From the cell containing the given text, extract its center point as (X, Y) coordinate. 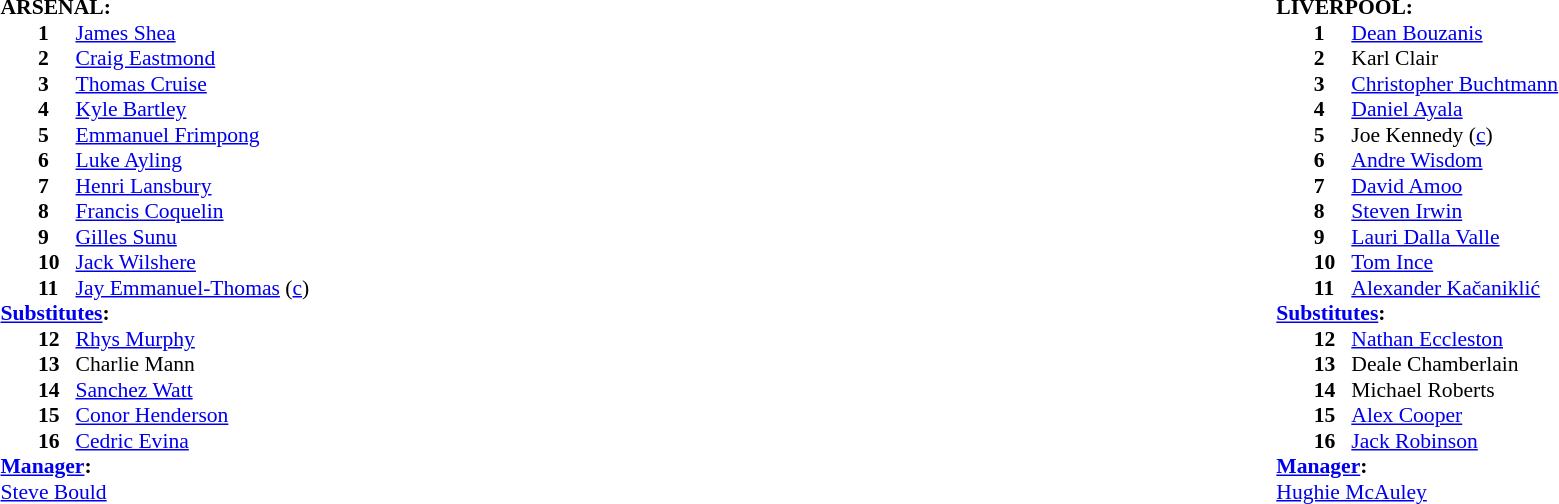
Sanchez Watt (193, 390)
Jay Emmanuel-Thomas (c) (193, 288)
James Shea (193, 33)
Daniel Ayala (1454, 109)
Emmanuel Frimpong (193, 135)
Joe Kennedy (c) (1454, 135)
Alexander Kačaniklić (1454, 288)
Francis Coquelin (193, 211)
Karl Clair (1454, 59)
Jack Wilshere (193, 263)
Charlie Mann (193, 365)
Christopher Buchtmann (1454, 84)
Cedric Evina (193, 441)
Nathan Eccleston (1454, 339)
Conor Henderson (193, 415)
Rhys Murphy (193, 339)
Lauri Dalla Valle (1454, 237)
Thomas Cruise (193, 84)
Craig Eastmond (193, 59)
David Amoo (1454, 186)
Deale Chamberlain (1454, 365)
Dean Bouzanis (1454, 33)
Tom Ince (1454, 263)
Henri Lansbury (193, 186)
Gilles Sunu (193, 237)
Kyle Bartley (193, 109)
Michael Roberts (1454, 390)
Alex Cooper (1454, 415)
Luke Ayling (193, 161)
Andre Wisdom (1454, 161)
Steven Irwin (1454, 211)
Jack Robinson (1454, 441)
